Capture the cell that displays the provided text and extract its (x, y) central coordinate. 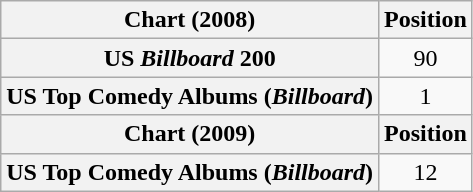
1 (426, 96)
Chart (2009) (190, 134)
Chart (2008) (190, 20)
US Billboard 200 (190, 58)
12 (426, 172)
90 (426, 58)
